Extract the [x, y] coordinate from the center of the cell holding the provided text.  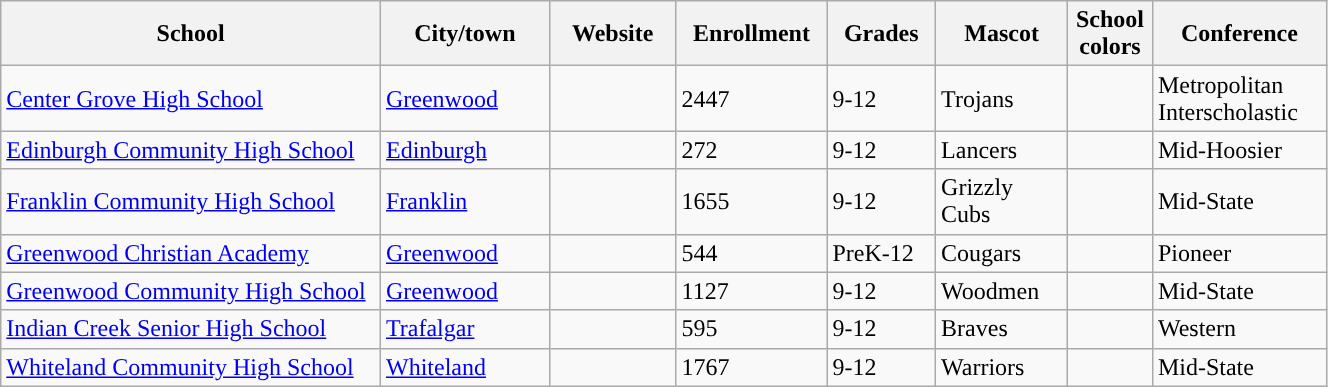
City/town [464, 34]
PreK-12 [882, 253]
Trojans [1002, 98]
Braves [1002, 329]
Mascot [1002, 34]
School colors [1110, 34]
Center Grove High School [191, 98]
Franklin [464, 202]
2447 [752, 98]
1127 [752, 291]
Woodmen [1002, 291]
Franklin Community High School [191, 202]
Greenwood Christian Academy [191, 253]
Metropolitan Interscholastic [1239, 98]
Lancers [1002, 150]
Grizzly Cubs [1002, 202]
Indian Creek Senior High School [191, 329]
Cougars [1002, 253]
Edinburgh Community High School [191, 150]
School [191, 34]
544 [752, 253]
Pioneer [1239, 253]
595 [752, 329]
Mid-Hoosier [1239, 150]
Edinburgh [464, 150]
Whiteland [464, 367]
Trafalgar [464, 329]
Enrollment [752, 34]
Western [1239, 329]
1767 [752, 367]
Warriors [1002, 367]
272 [752, 150]
Website [612, 34]
1655 [752, 202]
Whiteland Community High School [191, 367]
Conference [1239, 34]
Grades [882, 34]
Greenwood Community High School [191, 291]
